Return the [x, y] coordinate for the center point of the cell that contains the specified text.  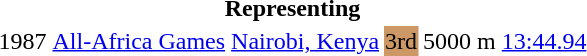
5000 m [460, 41]
3rd [402, 41]
All-Africa Games [139, 41]
Nairobi, Kenya [306, 41]
